From the cell containing the given text, extract its center point as (x, y) coordinate. 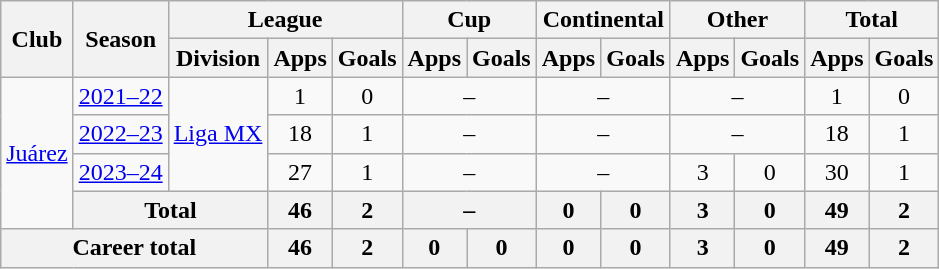
27 (300, 172)
30 (837, 172)
Juárez (37, 153)
Career total (134, 248)
Season (120, 39)
Cup (469, 20)
Other (737, 20)
Club (37, 39)
2022–23 (120, 134)
League (285, 20)
2023–24 (120, 172)
Continental (603, 20)
Liga MX (218, 134)
2021–22 (120, 96)
Division (218, 58)
